Pinpoint the cell where the given text exists, returning its [x, y] midpoint coordinate. 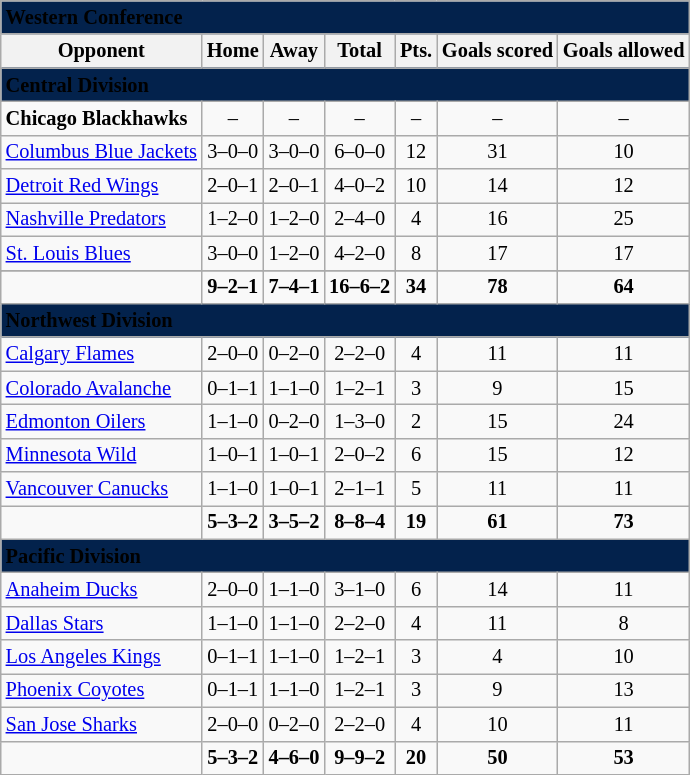
3–1–0 [360, 589]
Nashville Predators [102, 219]
7–4–1 [294, 287]
2–1–1 [360, 489]
Dallas Stars [102, 623]
St. Louis Blues [102, 253]
61 [498, 522]
Phoenix Coyotes [102, 690]
4–0–2 [360, 186]
5 [416, 489]
Goals allowed [624, 51]
Away [294, 51]
Los Angeles Kings [102, 657]
Minnesota Wild [102, 455]
Total [360, 51]
6–0–0 [360, 152]
Northwest Division [346, 320]
1–3–0 [360, 421]
Pacific Division [346, 556]
8–8–4 [360, 522]
9–9–2 [360, 758]
Opponent [102, 51]
Calgary Flames [102, 354]
50 [498, 758]
20 [416, 758]
25 [624, 219]
4–2–0 [360, 253]
34 [416, 287]
19 [416, 522]
73 [624, 522]
Edmonton Oilers [102, 421]
16–6–2 [360, 287]
2–4–0 [360, 219]
Columbus Blue Jackets [102, 152]
Goals scored [498, 51]
24 [624, 421]
2 [416, 421]
4–6–0 [294, 758]
78 [498, 287]
13 [624, 690]
Central Division [346, 85]
16 [498, 219]
2–0–2 [360, 455]
31 [498, 152]
Home [233, 51]
Pts. [416, 51]
San Jose Sharks [102, 724]
Vancouver Canucks [102, 489]
Anaheim Ducks [102, 589]
Chicago Blackhawks [102, 118]
Western Conference [346, 17]
64 [624, 287]
3–5–2 [294, 522]
9–2–1 [233, 287]
53 [624, 758]
Colorado Avalanche [102, 388]
Detroit Red Wings [102, 186]
